From the cell containing the given text, extract its center point as (x, y) coordinate. 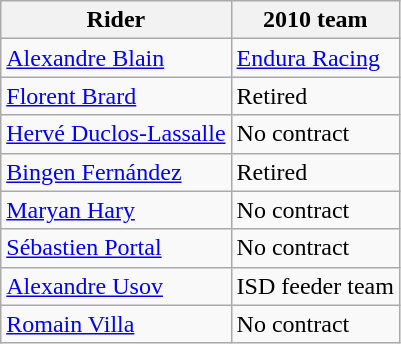
ISD feeder team (315, 286)
Florent Brard (116, 96)
Alexandre Blain (116, 58)
Bingen Fernández (116, 172)
Alexandre Usov (116, 286)
Romain Villa (116, 324)
Endura Racing (315, 58)
2010 team (315, 20)
Hervé Duclos-Lassalle (116, 134)
Sébastien Portal (116, 248)
Maryan Hary (116, 210)
Rider (116, 20)
